Detect which cell encompasses the target text, then output its [x, y] center coordinate. 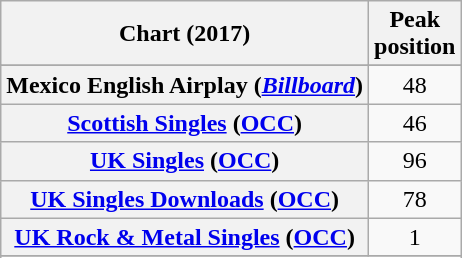
1 [415, 237]
Chart (2017) [185, 34]
46 [415, 123]
96 [415, 161]
Peakposition [415, 34]
Scottish Singles (OCC) [185, 123]
UK Singles Downloads (OCC) [185, 199]
UK Singles (OCC) [185, 161]
Mexico English Airplay (Billboard) [185, 85]
78 [415, 199]
48 [415, 85]
UK Rock & Metal Singles (OCC) [185, 237]
